Capture the cell that displays the provided text and extract its [x, y] central coordinate. 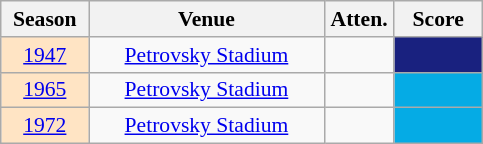
Season [45, 19]
1947 [45, 55]
1965 [45, 90]
Atten. [359, 19]
Venue [206, 19]
Score [438, 19]
1972 [45, 126]
